Search for the cell housing the specified text and yield its (x, y) center coordinate. 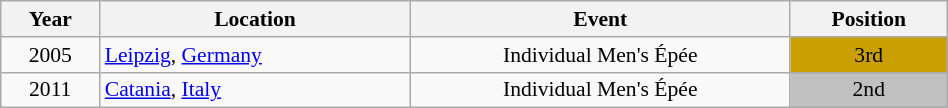
Catania, Italy (255, 90)
2005 (50, 55)
3rd (868, 55)
2nd (868, 90)
Leipzig, Germany (255, 55)
Position (868, 19)
Event (600, 19)
Year (50, 19)
2011 (50, 90)
Location (255, 19)
